Output the [X, Y] coordinate of the center of the cell containing the given text.  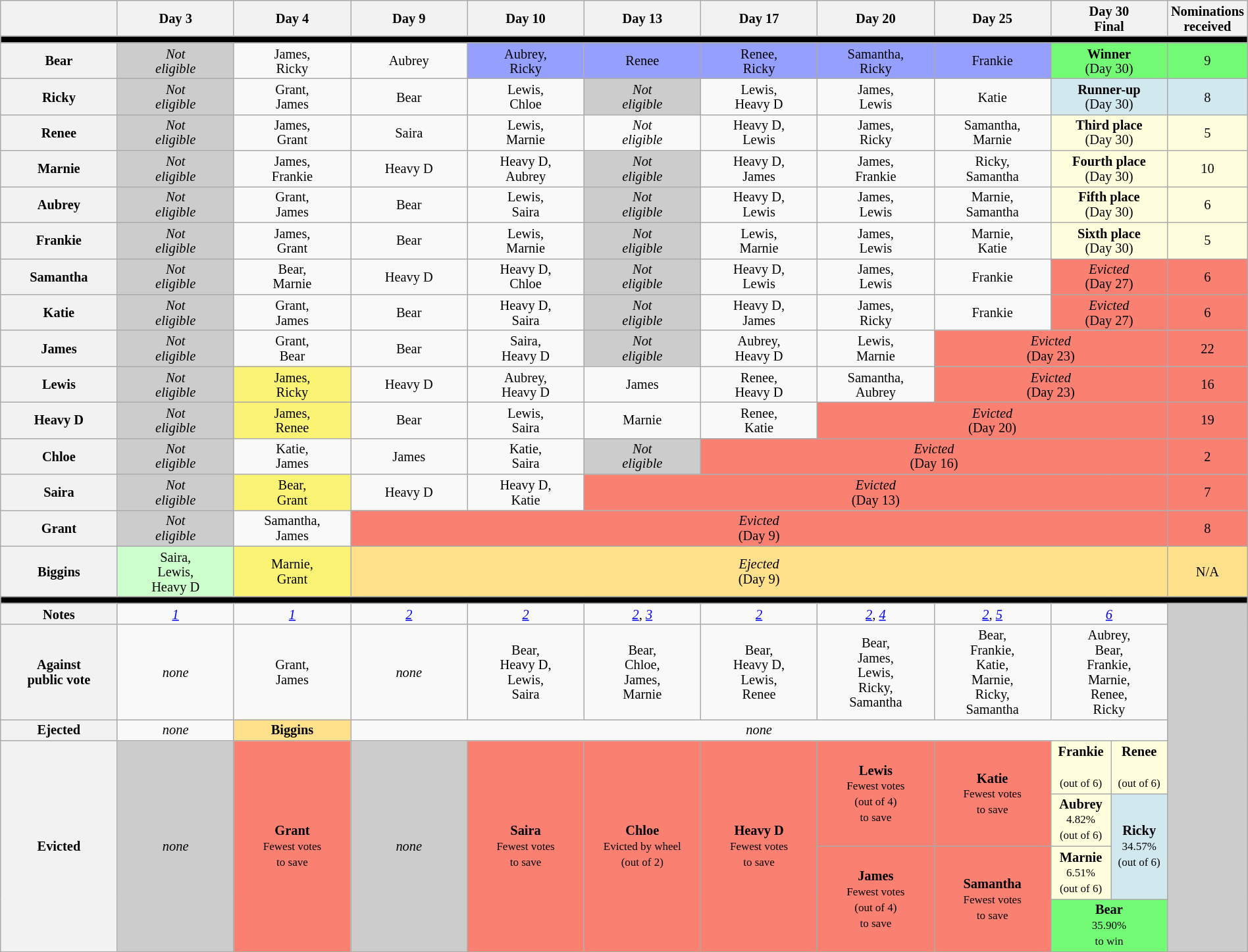
9 [1208, 61]
Frankie(out of 6) [1081, 767]
GrantFewest votesto save [292, 846]
Ricky,Samantha [993, 168]
SamanthaFewest votesto save [993, 899]
Fourth place(Day 30) [1108, 168]
Day 3 [175, 18]
Day 17 [758, 18]
James,Renee [292, 420]
Sixth place(Day 30) [1108, 241]
Bear35.90%to win [1108, 925]
Renee,Heavy D [758, 384]
Grant,Bear [292, 349]
2, 4 [875, 614]
Runner-up(Day 30) [1108, 96]
Marnie6.51%(out of 6) [1081, 872]
Aubrey4.82%(out of 6) [1081, 820]
Grant [59, 528]
James, Ricky [875, 133]
JamesFewest votes(out of 4)to save [875, 899]
Bear,Heavy D,Lewis,Renee [758, 672]
Evicted(Day 13) [875, 492]
2, 5 [993, 614]
Ejected [59, 730]
Bear,Chloe,James,Marnie [642, 672]
ChloeEvicted by wheel(out of 2) [642, 846]
Lewis,Heavy D [758, 96]
Day 10 [525, 18]
22 [1208, 349]
Aubrey,Ricky [525, 61]
Evicted [59, 846]
Bear,Heavy D,Lewis,Saira [525, 672]
Bear,Marnie [292, 276]
Heavy D,Katie [525, 492]
Notes [59, 614]
Saira,Heavy D [525, 349]
Aubrey,Bear,Frankie,Marnie,Renee,Ricky [1108, 672]
Renee,Katie [758, 420]
Third place(Day 30) [1108, 133]
19 [1208, 420]
James, Lewis [875, 204]
Bear,Frankie,Katie,Marnie,Ricky,Samantha [993, 672]
16 [1208, 384]
2, 3 [642, 614]
Heavy D,Saira [525, 312]
Marnie,Samantha [993, 204]
Heavy DFewest votesto save [758, 846]
Samantha,Ricky [875, 61]
Renee,Ricky [758, 61]
Marnie,Grant [292, 571]
N/A [1208, 571]
Katie,Saira [525, 457]
Samantha,Marnie [993, 133]
Samantha,Aubrey [875, 384]
Marnie,Katie [993, 241]
Katie,James [292, 457]
LewisFewest votes(out of 4)to save [875, 793]
10 [1208, 168]
Samantha,James [292, 528]
7 [1208, 492]
Samantha [59, 276]
Bear,Grant [292, 492]
Ejected(Day 9) [760, 571]
Day 20 [875, 18]
KatieFewest votesto save [993, 793]
Day 9 [409, 18]
Ricky34.57%(out of 6) [1139, 846]
Chloe [59, 457]
Fifth place(Day 30) [1108, 204]
Evicted(Day 9) [760, 528]
Evicted(Day 16) [933, 457]
Winner(Day 30) [1108, 61]
SairaFewest votesto save [525, 846]
Day 25 [993, 18]
Lewis,Chloe [525, 96]
Day 30Final [1108, 18]
Day 13 [642, 18]
Ricky [59, 96]
Saira,Lewis,Heavy D [175, 571]
Renee(out of 6) [1139, 767]
Againstpublic vote [59, 672]
Nominationsreceived [1208, 18]
Bear,James,Lewis,Ricky,Samantha [875, 672]
Heavy D,Chloe [525, 276]
Day 4 [292, 18]
Heavy D,Aubrey [525, 168]
Lewis [59, 384]
Evicted(Day 20) [993, 420]
